Identify which cell holds the provided text, then report its (x, y) central coordinate. 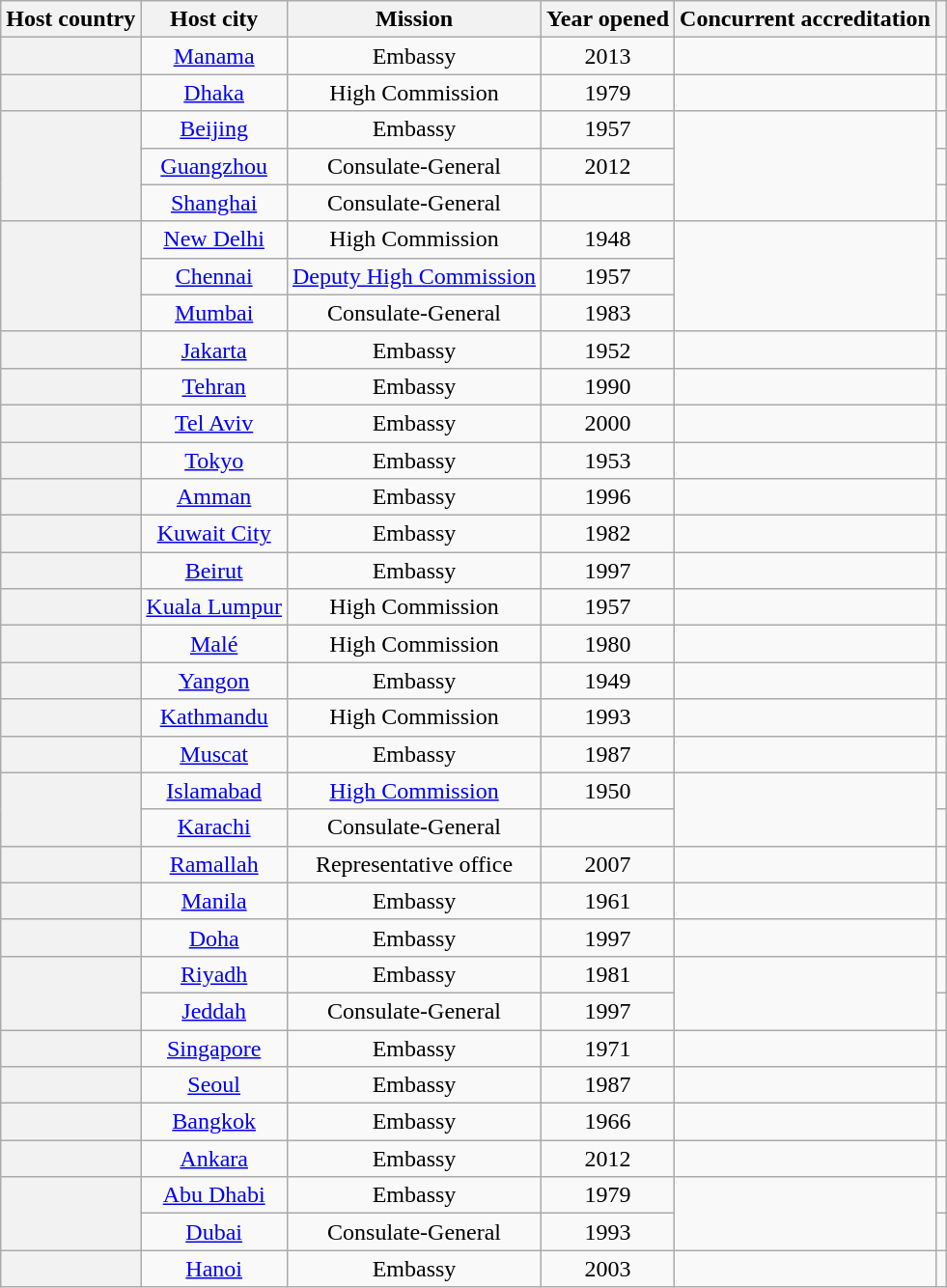
Kuala Lumpur (214, 607)
1949 (608, 681)
Islamabad (214, 791)
1952 (608, 350)
Tokyo (214, 461)
Muscat (214, 754)
Kuwait City (214, 534)
1980 (608, 644)
Mission (413, 19)
Ankara (214, 1159)
Manila (214, 901)
1981 (608, 974)
Seoul (214, 1085)
Dhaka (214, 93)
Representative office (413, 864)
2007 (608, 864)
Beirut (214, 571)
Bangkok (214, 1122)
1953 (608, 461)
Chennai (214, 276)
Dubai (214, 1232)
Guangzhou (214, 166)
1966 (608, 1122)
New Delhi (214, 239)
Abu Dhabi (214, 1195)
Ramallah (214, 864)
1990 (608, 386)
Kathmandu (214, 717)
Yangon (214, 681)
Tehran (214, 386)
2000 (608, 423)
2013 (608, 56)
1971 (608, 1048)
Jeddah (214, 1011)
Concurrent accreditation (805, 19)
Tel Aviv (214, 423)
Beijing (214, 129)
Shanghai (214, 203)
1983 (608, 313)
Jakarta (214, 350)
Host country (71, 19)
1950 (608, 791)
Deputy High Commission (413, 276)
Hanoi (214, 1269)
2003 (608, 1269)
1982 (608, 534)
1996 (608, 497)
Mumbai (214, 313)
1961 (608, 901)
Karachi (214, 827)
Year opened (608, 19)
Manama (214, 56)
Riyadh (214, 974)
Host city (214, 19)
Doha (214, 938)
1948 (608, 239)
Singapore (214, 1048)
Malé (214, 644)
Amman (214, 497)
